Extract the [x, y] coordinate from the center of the cell holding the provided text.  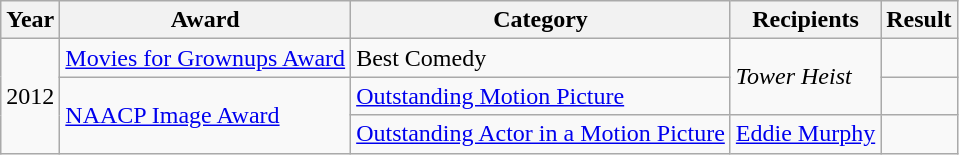
Award [206, 20]
Result [919, 20]
NAACP Image Award [206, 115]
Tower Heist [805, 77]
Eddie Murphy [805, 134]
Outstanding Motion Picture [541, 96]
Recipients [805, 20]
Best Comedy [541, 58]
Outstanding Actor in a Motion Picture [541, 134]
2012 [30, 96]
Category [541, 20]
Movies for Grownups Award [206, 58]
Year [30, 20]
